Extract the [x, y] coordinate from the center of the cell holding the provided text.  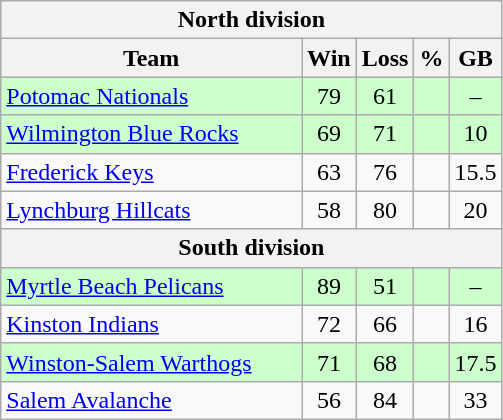
72 [330, 324]
North division [252, 20]
80 [385, 210]
15.5 [476, 172]
Kinston Indians [152, 324]
17.5 [476, 362]
Myrtle Beach Pelicans [152, 286]
76 [385, 172]
84 [385, 400]
Lynchburg Hillcats [152, 210]
61 [385, 96]
10 [476, 134]
33 [476, 400]
20 [476, 210]
56 [330, 400]
79 [330, 96]
South division [252, 248]
66 [385, 324]
63 [330, 172]
68 [385, 362]
51 [385, 286]
Salem Avalanche [152, 400]
16 [476, 324]
Wilmington Blue Rocks [152, 134]
GB [476, 58]
Potomac Nationals [152, 96]
Win [330, 58]
Loss [385, 58]
89 [330, 286]
% [432, 58]
Team [152, 58]
69 [330, 134]
Frederick Keys [152, 172]
58 [330, 210]
Winston-Salem Warthogs [152, 362]
